Detect which cell encompasses the target text, then output its (x, y) center coordinate. 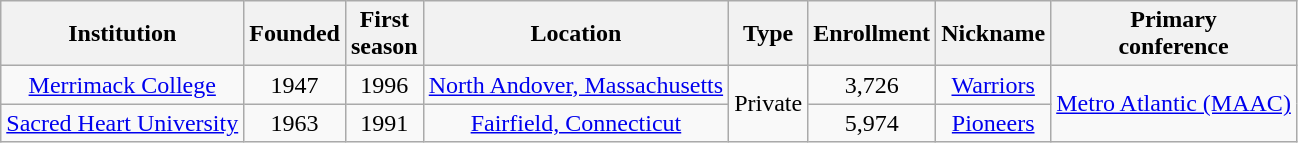
Primaryconference (1174, 34)
Firstseason (384, 34)
1991 (384, 123)
Enrollment (872, 34)
Nickname (994, 34)
1996 (384, 85)
Private (768, 104)
3,726 (872, 85)
Sacred Heart University (122, 123)
Institution (122, 34)
Merrimack College (122, 85)
1947 (295, 85)
Fairfield, Connecticut (576, 123)
Warriors (994, 85)
Pioneers (994, 123)
Type (768, 34)
North Andover, Massachusetts (576, 85)
5,974 (872, 123)
Location (576, 34)
1963 (295, 123)
Metro Atlantic (MAAC) (1174, 104)
Founded (295, 34)
